Determine the (X, Y) coordinate at the center of the cell enclosing the given text.  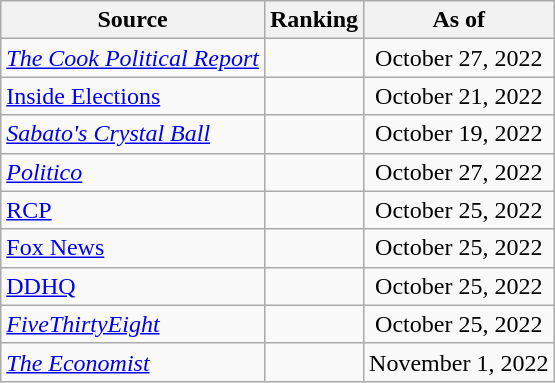
October 21, 2022 (459, 96)
The Cook Political Report (133, 58)
Inside Elections (133, 96)
Fox News (133, 248)
Ranking (314, 20)
October 19, 2022 (459, 134)
As of (459, 20)
Politico (133, 172)
RCP (133, 210)
Sabato's Crystal Ball (133, 134)
November 1, 2022 (459, 362)
The Economist (133, 362)
DDHQ (133, 286)
FiveThirtyEight (133, 324)
Source (133, 20)
